Capture the cell that displays the provided text and extract its (X, Y) central coordinate. 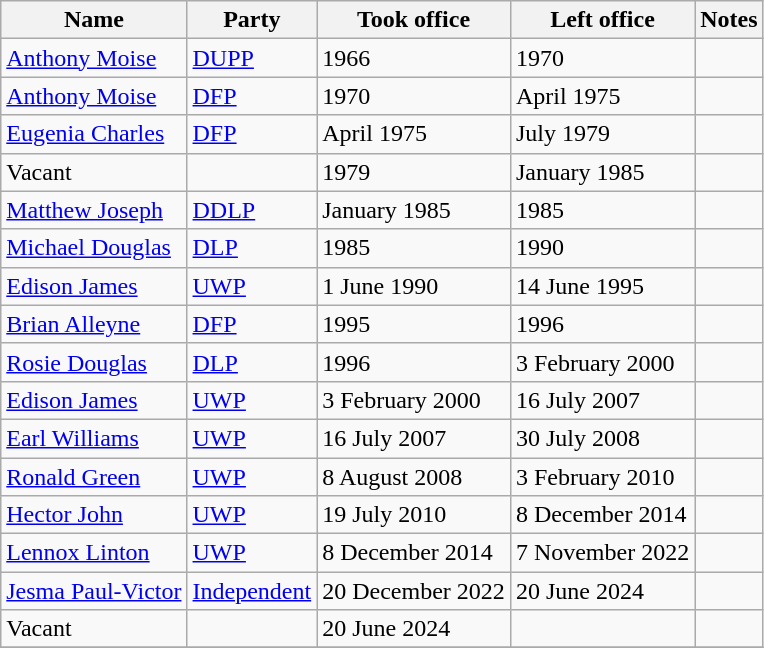
Rosie Douglas (94, 362)
Eugenia Charles (94, 134)
Took office (414, 20)
Independent (252, 591)
Hector John (94, 515)
DUPP (252, 58)
Michael Douglas (94, 248)
Brian Alleyne (94, 324)
1979 (414, 172)
19 July 2010 (414, 515)
1966 (414, 58)
Left office (602, 20)
Party (252, 20)
8 August 2008 (414, 477)
Earl Williams (94, 438)
Jesma Paul-Victor (94, 591)
DDLP (252, 210)
Name (94, 20)
Lennox Linton (94, 553)
July 1979 (602, 134)
1990 (602, 248)
1 June 1990 (414, 286)
30 July 2008 (602, 438)
Matthew Joseph (94, 210)
14 June 1995 (602, 286)
7 November 2022 (602, 553)
3 February 2010 (602, 477)
Notes (729, 20)
Ronald Green (94, 477)
1995 (414, 324)
20 December 2022 (414, 591)
